From the cell containing the given text, extract its center point as (X, Y) coordinate. 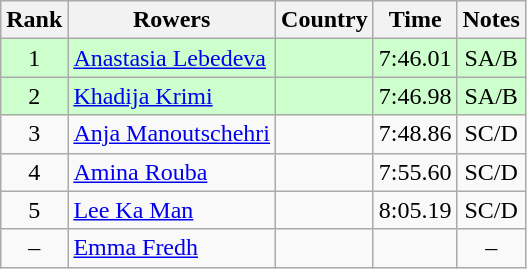
Country (325, 20)
3 (34, 134)
Time (415, 20)
Rank (34, 20)
1 (34, 58)
Notes (491, 20)
7:46.01 (415, 58)
4 (34, 172)
7:55.60 (415, 172)
Khadija Krimi (172, 96)
2 (34, 96)
7:46.98 (415, 96)
Lee Ka Man (172, 210)
Anastasia Lebedeva (172, 58)
Emma Fredh (172, 248)
5 (34, 210)
8:05.19 (415, 210)
Anja Manoutschehri (172, 134)
7:48.86 (415, 134)
Amina Rouba (172, 172)
Rowers (172, 20)
